Detect which cell encompasses the target text, then output its (x, y) center coordinate. 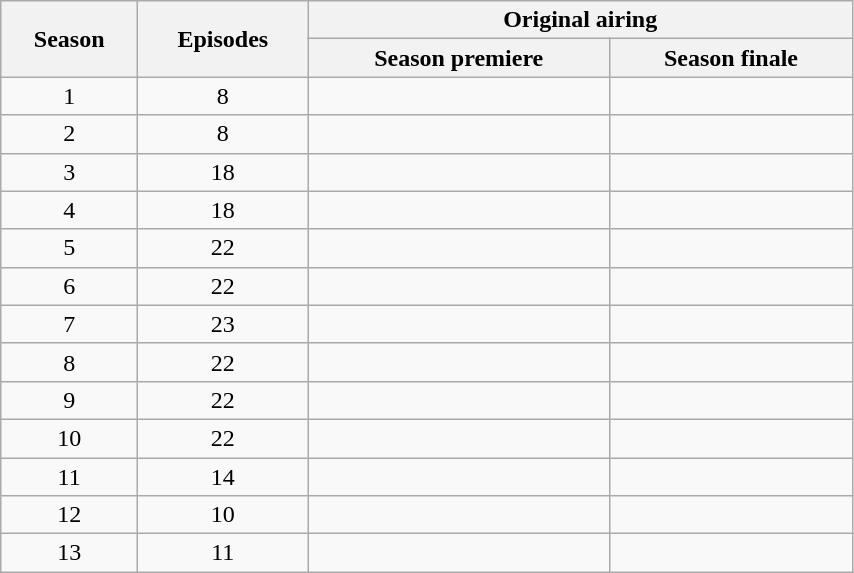
Season finale (732, 58)
12 (70, 515)
Episodes (223, 39)
Original airing (580, 20)
3 (70, 172)
Season premiere (459, 58)
14 (223, 477)
4 (70, 210)
13 (70, 553)
Season (70, 39)
9 (70, 400)
2 (70, 134)
7 (70, 324)
1 (70, 96)
6 (70, 286)
23 (223, 324)
5 (70, 248)
